From the cell containing the given text, extract its center point as (x, y) coordinate. 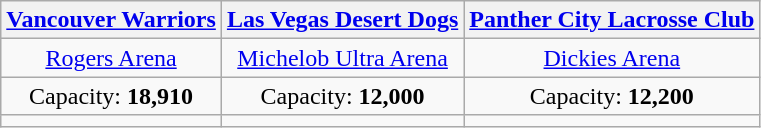
Panther City Lacrosse Club (612, 20)
Dickies Arena (612, 58)
Capacity: 12,200 (612, 96)
Michelob Ultra Arena (342, 58)
Rogers Arena (112, 58)
Capacity: 12,000 (342, 96)
Vancouver Warriors (112, 20)
Capacity: 18,910 (112, 96)
Las Vegas Desert Dogs (342, 20)
